Search for the cell housing the specified text and yield its [x, y] center coordinate. 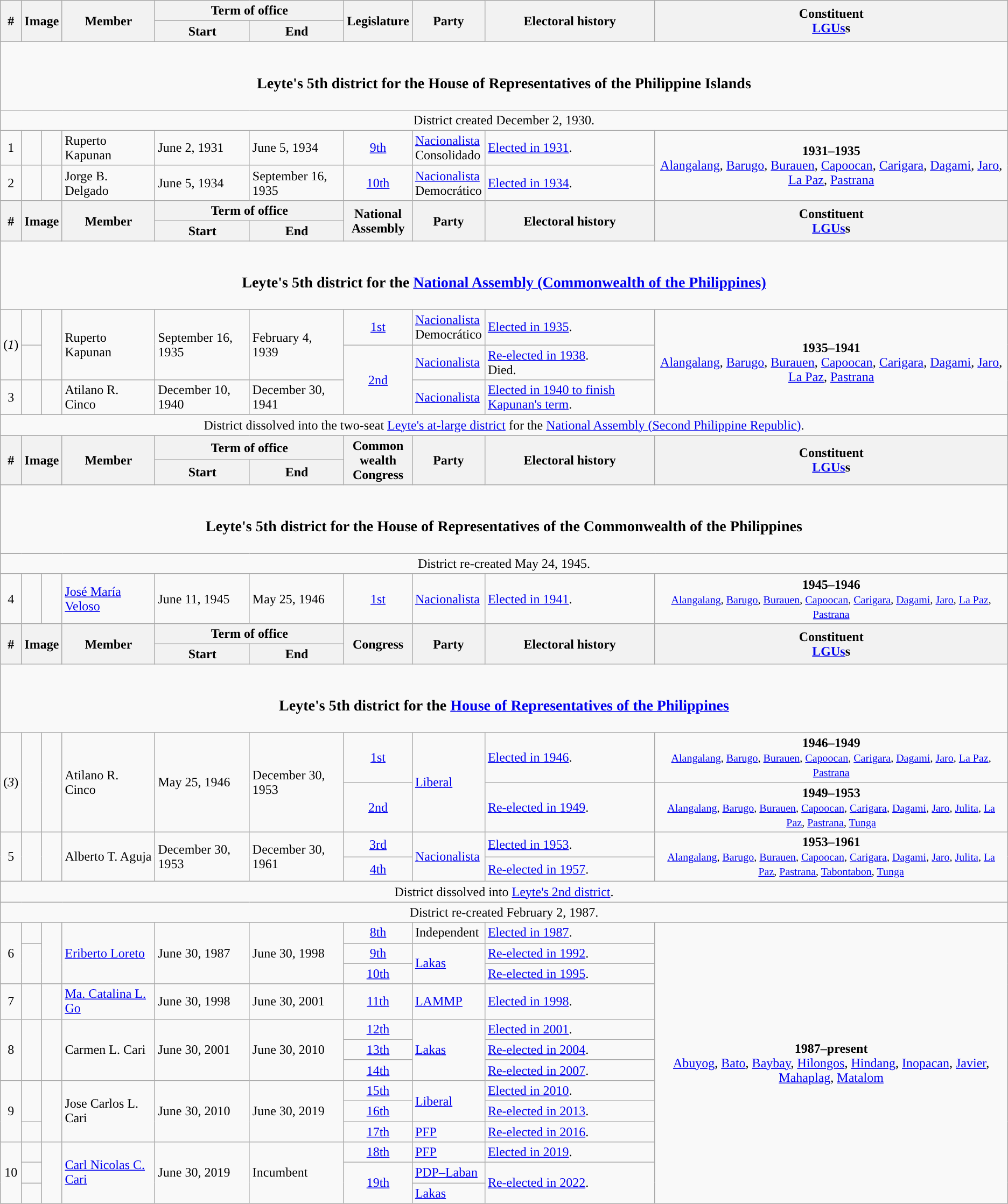
June 11, 1945 [202, 599]
December 10, 1940 [202, 397]
Jorge B. Delgado [109, 183]
14th [378, 1070]
Elected in 1953. [570, 844]
District re-created February 2, 1987. [504, 912]
3 [11, 397]
3rd [378, 844]
Jose Carlos L. Cari [109, 1111]
February 4, 1939 [296, 345]
8 [11, 1050]
Elected in 1940 to finish Kapunan's term. [570, 397]
Elected in 1941. [570, 599]
Leyte's 5th district for the House of Representatives of the Philippine Islands [504, 75]
Independent [448, 933]
11th [378, 1001]
Leyte's 5th district for the National Assembly (Commonwealth of the Philippines) [504, 276]
Elected in 1987. [570, 933]
4 [11, 599]
(3) [11, 783]
NacionalistaConsolidado [448, 147]
9 [11, 1111]
District dissolved into the two-seat Leyte's at-large district for the National Assembly (Second Philippine Republic). [504, 425]
Elected in 2010. [570, 1090]
LAMMP [448, 1001]
15th [378, 1090]
8th [378, 933]
19th [378, 1183]
Elected in 2019. [570, 1152]
17th [378, 1132]
Re-elected in 1995. [570, 974]
District dissolved into Leyte's 2nd district. [504, 892]
Re-elected in 2022. [570, 1183]
Re-elected in 2004. [570, 1050]
1931–1935Alangalang, Barugo, Burauen, Capoocan, Carigara, Dagami, Jaro, La Paz, Pastrana [831, 165]
Re-elected in 2013. [570, 1111]
1949–1953Alangalang, Barugo, Burauen, Capoocan, Carigara, Dagami, Jaro, Julita, La Paz, Pastrana, Tunga [831, 807]
Congress [378, 644]
Leyte's 5th district for the House of Representatives of the Philippines [504, 699]
Alberto T. Aguja [109, 857]
5 [11, 857]
Re-elected in 2016. [570, 1132]
Re-elected in 1992. [570, 953]
16th [378, 1111]
Carmen L. Cari [109, 1050]
Elected in 1934. [570, 183]
December 30, 1961 [296, 857]
Eriberto Loreto [109, 953]
Carl Nicolas C. Cari [109, 1173]
June 30, 1987 [202, 953]
Legislature [378, 21]
José María Veloso [109, 599]
(1) [11, 345]
Incumbent [296, 1173]
District re-created May 24, 1945. [504, 564]
Re-elected in 1938.Died. [570, 363]
Elected in 1931. [570, 147]
12th [378, 1029]
Elected in 1998. [570, 1001]
Leyte's 5th district for the House of Representatives of the Commonwealth of the Philippines [504, 519]
District created December 2, 1930. [504, 120]
PDP–Laban [448, 1173]
Elected in 1935. [570, 327]
1946–1949Alangalang, Barugo, Burauen, Capoocan, Carigara, Dagami, Jaro, La Paz, Pastrana [831, 758]
13th [378, 1050]
1987–presentAbuyog, Bato, Baybay, Hilongos, Hindang, Inopacan, Javier, Mahaplag, Matalom [831, 1063]
7 [11, 1001]
1945–1946Alangalang, Barugo, Burauen, Capoocan, Carigara, Dagami, Jaro, La Paz, Pastrana [831, 599]
Elected in 1946. [570, 758]
4th [378, 869]
Re-elected in 1957. [570, 869]
10 [11, 1173]
June 2, 1931 [202, 147]
1935–1941Alangalang, Barugo, Burauen, Capoocan, Carigara, Dagami, Jaro, La Paz, Pastrana [831, 363]
Elected in 2001. [570, 1029]
CommonwealthCongress [378, 460]
2 [11, 183]
6 [11, 953]
18th [378, 1152]
Re-elected in 2007. [570, 1070]
Ma. Catalina L. Go [109, 1001]
1 [11, 147]
NationalAssembly [378, 221]
December 30, 1941 [296, 397]
Re-elected in 1949. [570, 807]
1953–1961Alangalang, Barugo, Burauen, Capoocan, Carigara, Dagami, Jaro, Julita, La Paz, Pastrana, Tabontabon, Tunga [831, 857]
